Locate the cell with the specified text and output its [X, Y] center coordinate. 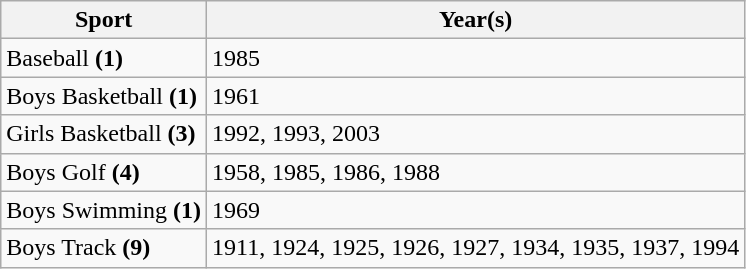
Year(s) [476, 20]
Boys Basketball (1) [104, 96]
Boys Track (9) [104, 248]
1958, 1985, 1986, 1988 [476, 172]
Boys Swimming (1) [104, 210]
Girls Basketball (3) [104, 134]
1985 [476, 58]
1969 [476, 210]
1992, 1993, 2003 [476, 134]
1961 [476, 96]
1911, 1924, 1925, 1926, 1927, 1934, 1935, 1937, 1994 [476, 248]
Baseball (1) [104, 58]
Boys Golf (4) [104, 172]
Sport [104, 20]
